Capture the cell that displays the provided text and extract its [X, Y] central coordinate. 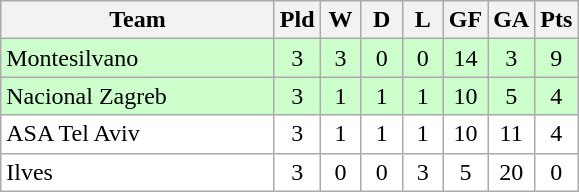
L [422, 20]
Montesilvano [138, 58]
Nacional Zagreb [138, 96]
Team [138, 20]
Ilves [138, 172]
14 [465, 58]
W [340, 20]
11 [512, 134]
GF [465, 20]
Pts [556, 20]
GA [512, 20]
D [382, 20]
ASA Tel Aviv [138, 134]
Pld [297, 20]
9 [556, 58]
20 [512, 172]
